Return the [X, Y] coordinate for the center point of the cell that contains the specified text.  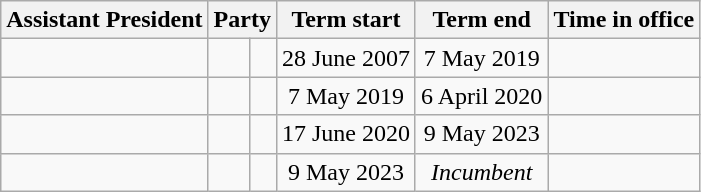
Incumbent [481, 172]
Term start [346, 20]
Time in office [624, 20]
17 June 2020 [346, 134]
28 June 2007 [346, 58]
Term end [481, 20]
Assistant President [104, 20]
6 April 2020 [481, 96]
Party [242, 20]
